Return the [x, y] coordinate for the center point of the cell that contains the specified text.  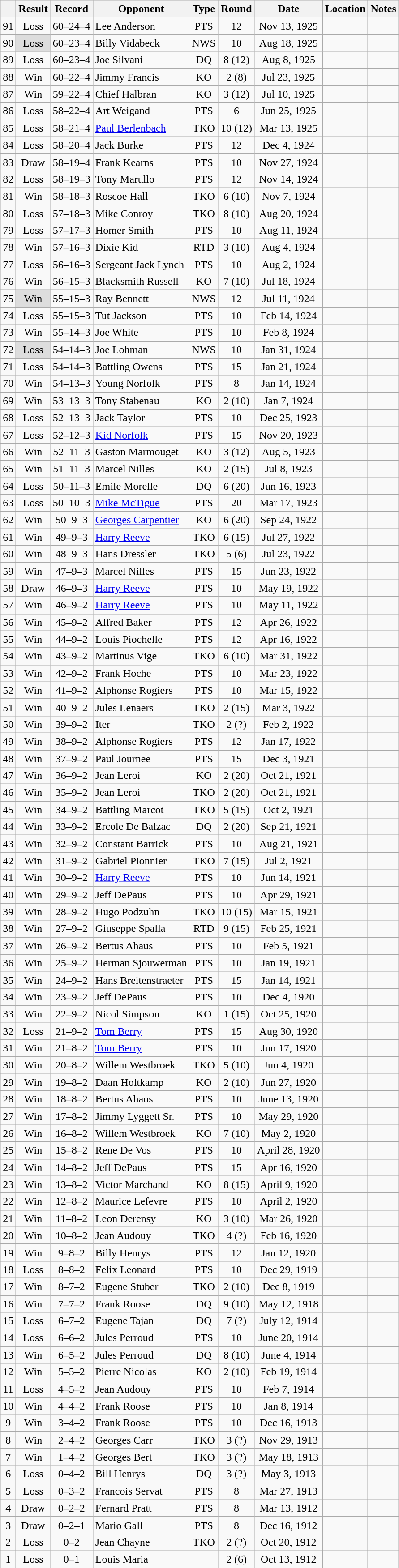
Billy Henrys [141, 1252]
Dec 29, 1919 [288, 1269]
Ray Bennett [141, 299]
50 [8, 724]
56–15–3 [72, 282]
Oct 13, 1912 [288, 1559]
May 29, 1920 [288, 1116]
36–9–2 [72, 776]
Oct 25, 1920 [288, 1014]
82 [8, 179]
8 (12) [236, 60]
35 [8, 980]
38–9–2 [72, 741]
38 [8, 929]
April 9, 1920 [288, 1184]
Notes [383, 9]
Mar 15, 1921 [288, 912]
May 12, 1918 [288, 1304]
Nicol Simpson [141, 1014]
51–11–3 [72, 469]
Mar 17, 1923 [288, 503]
57 [8, 605]
43 [8, 844]
Aug 20, 1924 [288, 214]
45–9–2 [72, 622]
Battling Marcot [141, 810]
Jul 8, 1923 [288, 469]
6 (15) [236, 537]
0–2–1 [72, 1525]
Maurice Lefevre [141, 1201]
16 [8, 1304]
Nov 14, 1924 [288, 179]
60–24–4 [72, 26]
49 [8, 741]
45 [8, 810]
3–4–2 [72, 1423]
Kid Norfolk [141, 435]
Georges Carr [141, 1440]
34–9–2 [72, 810]
Jan 21, 1924 [288, 367]
Francois Servat [141, 1491]
Aug 18, 1925 [288, 43]
Hans Breitenstraeter [141, 980]
April 2, 1920 [288, 1201]
26 [8, 1133]
Aug 8, 1925 [288, 60]
Nov 29, 1913 [288, 1440]
67 [8, 435]
17–8–2 [72, 1116]
Aug 30, 1920 [288, 1031]
Feb 5, 1921 [288, 946]
Dec 8, 1919 [288, 1286]
Jun 23, 1922 [288, 571]
87 [8, 94]
Iter [141, 724]
Jun 17, 1920 [288, 1048]
50–9–3 [72, 520]
39–9–2 [72, 724]
Mike McTigue [141, 503]
19 [8, 1252]
84 [8, 145]
1–4–2 [72, 1457]
4 [8, 1508]
May 19, 1922 [288, 588]
18–8–2 [72, 1099]
70 [8, 384]
58–22–4 [72, 111]
37–9–2 [72, 759]
Battling Owens [141, 367]
Type [204, 9]
Jan 14, 1924 [288, 384]
Mar 23, 1922 [288, 673]
6–6–2 [72, 1338]
53 [8, 673]
8–8–2 [72, 1269]
7–7–2 [72, 1304]
64 [8, 486]
Jan 31, 1924 [288, 350]
76 [8, 282]
58–19–4 [72, 162]
46–9–2 [72, 605]
44–9–2 [72, 639]
Feb 7, 1914 [288, 1389]
11–8–2 [72, 1218]
Tony Marullo [141, 179]
Jun 14, 1921 [288, 878]
Feb 2, 1922 [288, 724]
Jul 23, 1922 [288, 554]
39 [8, 912]
Feb 8, 1924 [288, 333]
56–16–3 [72, 265]
Alfred Baker [141, 622]
Dec 16, 1913 [288, 1423]
Jack Burke [141, 145]
April 28, 1920 [288, 1150]
Mar 26, 1920 [288, 1218]
40 [8, 895]
10 (12) [236, 128]
Tony Stabenau [141, 401]
Jan 17, 1922 [288, 741]
41 [8, 878]
77 [8, 265]
June 20, 1914 [288, 1338]
58–19–3 [72, 179]
16–8–2 [72, 1133]
Jun 25, 1925 [288, 111]
88 [8, 77]
Rene De Vos [141, 1150]
0–4–2 [72, 1474]
Joe Lohman [141, 350]
7 (?) [236, 1321]
0–3–2 [72, 1491]
20–8–2 [72, 1065]
Constant Barrick [141, 844]
Joe White [141, 333]
Paul Berlenbach [141, 128]
37 [8, 946]
46 [8, 793]
Apr 26, 1922 [288, 622]
Chief Halbran [141, 94]
Round [236, 9]
Pierre Nicolas [141, 1372]
Feb 16, 1920 [288, 1235]
74 [8, 316]
51 [8, 707]
Roscoe Hall [141, 196]
Date [288, 9]
Tut Jackson [141, 316]
Nov 27, 1924 [288, 162]
Leon Derensy [141, 1218]
60 [8, 554]
41–9–2 [72, 690]
28 [8, 1099]
May 2, 1920 [288, 1133]
59 [8, 571]
69 [8, 401]
9–8–2 [72, 1252]
13 [8, 1355]
Blacksmith Russell [141, 282]
Ercole De Balzac [141, 827]
52–12–3 [72, 435]
72 [8, 350]
83 [8, 162]
30 [8, 1065]
6–5–2 [72, 1355]
57–16–3 [72, 248]
25–9–2 [72, 963]
Mar 15, 1922 [288, 690]
Giuseppe Spalla [141, 929]
Bill Henrys [141, 1474]
28–9–2 [72, 912]
Jan 19, 1921 [288, 963]
57–17–3 [72, 231]
Jul 10, 1925 [288, 94]
22 [8, 1201]
81 [8, 196]
Aug 5, 1923 [288, 452]
52–13–3 [72, 418]
78 [8, 248]
Jan 7, 1924 [288, 401]
Oct 2, 1921 [288, 810]
Feb 19, 1914 [288, 1372]
10 (15) [236, 912]
86 [8, 111]
May 11, 1922 [288, 605]
Hans Dressler [141, 554]
Nov 7, 1924 [288, 196]
Georges Bert [141, 1457]
48–9–3 [72, 554]
Joe Silvani [141, 60]
53–13–3 [72, 401]
Emile Morelle [141, 486]
Gaston Marmouget [141, 452]
54–13–3 [72, 384]
32–9–2 [72, 844]
1 [8, 1559]
Mar 13, 1912 [288, 1508]
14–8–2 [72, 1167]
Georges Carpentier [141, 520]
71 [8, 367]
63 [8, 503]
Jimmy Lyggett Sr. [141, 1116]
5–5–2 [72, 1372]
Dixie Kid [141, 248]
29 [8, 1082]
4 (?) [236, 1235]
54 [8, 656]
57–18–3 [72, 214]
Jean Chayne [141, 1542]
40–9–2 [72, 707]
Victor Marchand [141, 1184]
Dec 4, 1920 [288, 997]
2 (8) [236, 77]
34 [8, 997]
Jul 23, 1925 [288, 77]
Dec 4, 1924 [288, 145]
15–8–2 [72, 1150]
Jun 27, 1920 [288, 1082]
Paul Journee [141, 759]
47–9–3 [72, 571]
22–9–2 [72, 1014]
0–1 [72, 1559]
59–22–4 [72, 94]
5 (10) [236, 1065]
Young Norfolk [141, 384]
June 13, 1920 [288, 1099]
31–9–2 [72, 861]
Lee Anderson [141, 26]
Homer Smith [141, 231]
60–22–4 [72, 77]
Mar 27, 1913 [288, 1491]
Felix Leonard [141, 1269]
17 [8, 1286]
4–4–2 [72, 1406]
Martinus Vige [141, 656]
Louis Maria [141, 1559]
55–14–3 [72, 333]
Sep 24, 1922 [288, 520]
Jan 12, 1920 [288, 1252]
23 [8, 1184]
50–10–3 [72, 503]
Apr 29, 1921 [288, 895]
Aug 4, 1924 [288, 248]
Art Weigand [141, 111]
Jan 8, 1914 [288, 1406]
Eugene Tajan [141, 1321]
Jul 11, 1924 [288, 299]
48 [8, 759]
9 (10) [236, 1304]
Gabriel Pionnier [141, 861]
5 (6) [236, 554]
73 [8, 333]
62 [8, 520]
47 [8, 776]
21–8–2 [72, 1048]
Herman Sjouwerman [141, 963]
Location [345, 9]
56 [8, 622]
Feb 25, 1921 [288, 929]
21 [8, 1218]
29–9–2 [72, 895]
85 [8, 128]
18 [8, 1269]
3 [8, 1525]
89 [8, 60]
Louis Piochelle [141, 639]
May 3, 1913 [288, 1474]
23–9–2 [72, 997]
Jack Taylor [141, 418]
Mike Conroy [141, 214]
52 [8, 690]
Mar 31, 1922 [288, 656]
Frank Kearns [141, 162]
Hugo Podzuhn [141, 912]
58–18–3 [72, 196]
75 [8, 299]
Jimmy Francis [141, 77]
Jun 16, 1923 [288, 486]
0–2 [72, 1542]
80 [8, 214]
Eugene Stuber [141, 1286]
4–5–2 [72, 1389]
Aug 21, 1921 [288, 844]
50–11–3 [72, 486]
7 (15) [236, 861]
Dec 3, 1921 [288, 759]
19–8–2 [72, 1082]
21–9–2 [72, 1031]
12–8–2 [72, 1201]
9 [8, 1423]
0–2–2 [72, 1508]
Fernard Pratt [141, 1508]
2 [8, 1542]
44 [8, 827]
Mar 3, 1922 [288, 707]
Opponent [141, 9]
2 (6) [236, 1559]
8 (15) [236, 1184]
Aug 2, 1924 [288, 265]
Result [33, 9]
49–9–3 [72, 537]
Feb 14, 1924 [288, 316]
1 (15) [236, 1014]
55 [8, 639]
Mario Gall [141, 1525]
11 [8, 1389]
65 [8, 469]
5 (15) [236, 810]
52–11–3 [72, 452]
36 [8, 963]
Oct 20, 1912 [288, 1542]
58–21–4 [72, 128]
42–9–2 [72, 673]
91 [8, 26]
2–4–2 [72, 1440]
Record [72, 9]
Jan 14, 1921 [288, 980]
43–9–2 [72, 656]
27 [8, 1116]
14 [8, 1338]
58 [8, 588]
Mar 13, 1925 [288, 128]
Jul 27, 1922 [288, 537]
30–9–2 [72, 878]
58–20–4 [72, 145]
90 [8, 43]
Jul 18, 1924 [288, 282]
24 [8, 1167]
79 [8, 231]
Sergeant Jack Lynch [141, 265]
33–9–2 [72, 827]
27–9–2 [72, 929]
Billy Vidabeck [141, 43]
Daan Holtkamp [141, 1082]
Jules Lenaers [141, 707]
Dec 16, 1912 [288, 1525]
Sep 21, 1921 [288, 827]
July 12, 1914 [288, 1321]
May 18, 1913 [288, 1457]
13–8–2 [72, 1184]
Nov 20, 1923 [288, 435]
June 4, 1914 [288, 1355]
68 [8, 418]
31 [8, 1048]
8–7–2 [72, 1286]
Apr 16, 1920 [288, 1167]
Apr 16, 1922 [288, 639]
9 (15) [236, 929]
42 [8, 861]
Frank Hoche [141, 673]
10–8–2 [72, 1235]
61 [8, 537]
32 [8, 1031]
Nov 13, 1925 [288, 26]
24–9–2 [72, 980]
46–9–3 [72, 588]
26–9–2 [72, 946]
Jun 4, 1920 [288, 1065]
66 [8, 452]
6–7–2 [72, 1321]
33 [8, 1014]
Aug 11, 1924 [288, 231]
5 [8, 1491]
7 [8, 1457]
Dec 25, 1923 [288, 418]
Jul 2, 1921 [288, 861]
25 [8, 1150]
35–9–2 [72, 793]
